Capture the cell that displays the provided text and extract its [X, Y] central coordinate. 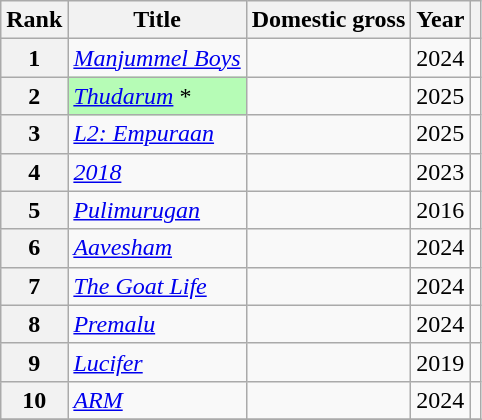
7 [34, 286]
Domestic gross [328, 20]
2 [34, 96]
5 [34, 210]
Manjummel Boys [157, 58]
Lucifer [157, 362]
2016 [440, 210]
Title [157, 20]
3 [34, 134]
Year [440, 20]
8 [34, 324]
6 [34, 248]
Thudarum * [157, 96]
Premalu [157, 324]
L2: Empuraan [157, 134]
1 [34, 58]
4 [34, 172]
Rank [34, 20]
10 [34, 400]
2018 [157, 172]
2019 [440, 362]
Pulimurugan [157, 210]
2023 [440, 172]
ARM [157, 400]
The Goat Life [157, 286]
9 [34, 362]
Aavesham [157, 248]
